Output the [x, y] coordinate of the center of the cell containing the given text.  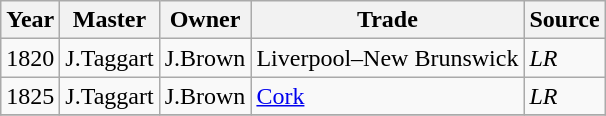
Master [110, 20]
Cork [388, 96]
Owner [205, 20]
1825 [30, 96]
Year [30, 20]
Source [564, 20]
1820 [30, 58]
Liverpool–New Brunswick [388, 58]
Trade [388, 20]
